Find where the given text appears and provide that cell's center as [X, Y] coordinate. 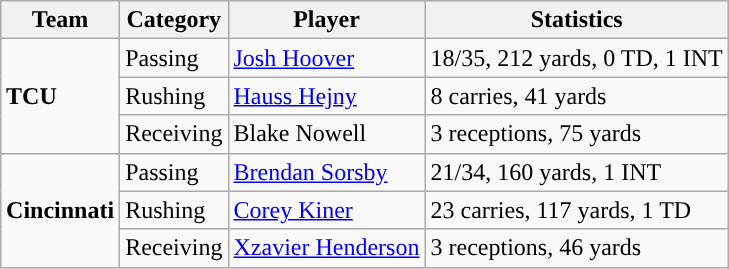
Hauss Hejny [326, 96]
Cincinnati [60, 210]
Josh Hoover [326, 58]
18/35, 212 yards, 0 TD, 1 INT [576, 58]
Brendan Sorsby [326, 172]
TCU [60, 96]
Category [174, 20]
21/34, 160 yards, 1 INT [576, 172]
3 receptions, 75 yards [576, 134]
Xzavier Henderson [326, 248]
Blake Nowell [326, 134]
3 receptions, 46 yards [576, 248]
Statistics [576, 20]
23 carries, 117 yards, 1 TD [576, 210]
Corey Kiner [326, 210]
Player [326, 20]
8 carries, 41 yards [576, 96]
Team [60, 20]
